Determine the [X, Y] coordinate at the center of the cell enclosing the given text.  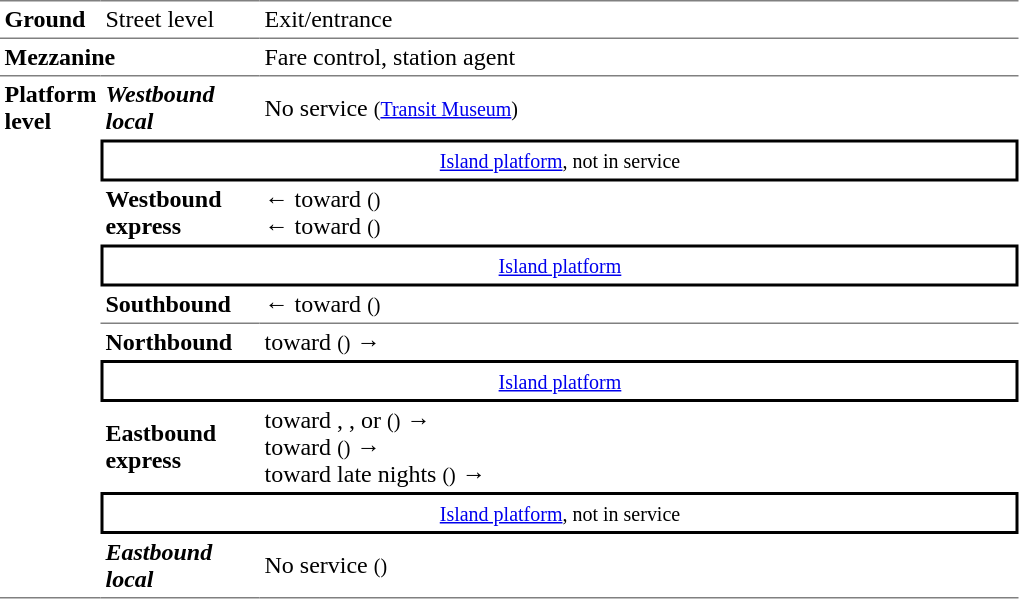
Southbound [180, 305]
Northbound [180, 342]
Exit/entrance [640, 19]
Mezzanine [130, 57]
Eastbound express [180, 447]
Fare control, station agent [640, 57]
← toward () [640, 305]
Platform level [50, 337]
No service () [640, 566]
Ground [50, 19]
toward , , or () → toward () → toward late nights () → [640, 447]
Westbound express [180, 214]
toward () → [640, 342]
Westbound local [180, 107]
No service (Transit Museum) [640, 107]
← toward ()← toward () [640, 214]
Eastbound local [180, 566]
Street level [180, 19]
